Return (x, y) of the center of cell containing provided text 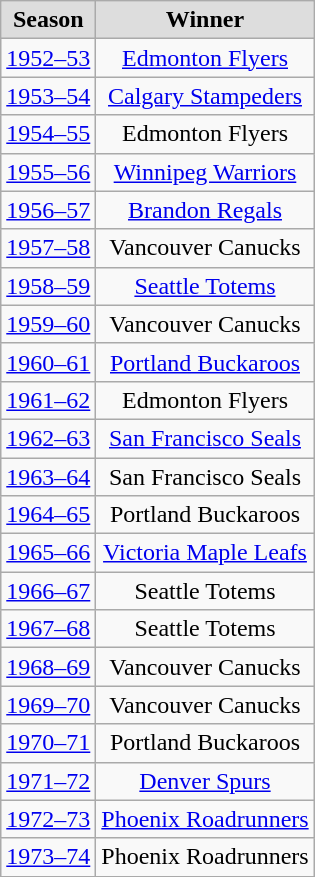
1971–72 (48, 781)
Brandon Regals (205, 210)
1962–63 (48, 438)
1957–58 (48, 248)
1961–62 (48, 400)
1973–74 (48, 857)
1966–67 (48, 591)
Winner (205, 20)
Victoria Maple Leafs (205, 553)
1952–53 (48, 58)
Denver Spurs (205, 781)
1964–65 (48, 515)
1953–54 (48, 96)
1954–55 (48, 134)
1965–66 (48, 553)
1969–70 (48, 705)
1959–60 (48, 324)
1958–59 (48, 286)
1955–56 (48, 172)
1960–61 (48, 362)
Winnipeg Warriors (205, 172)
1968–69 (48, 667)
Calgary Stampeders (205, 96)
1967–68 (48, 629)
1972–73 (48, 819)
1956–57 (48, 210)
1970–71 (48, 743)
1963–64 (48, 477)
Season (48, 20)
